For the text-containing cell, return its midpoint in [x, y] coordinate format. 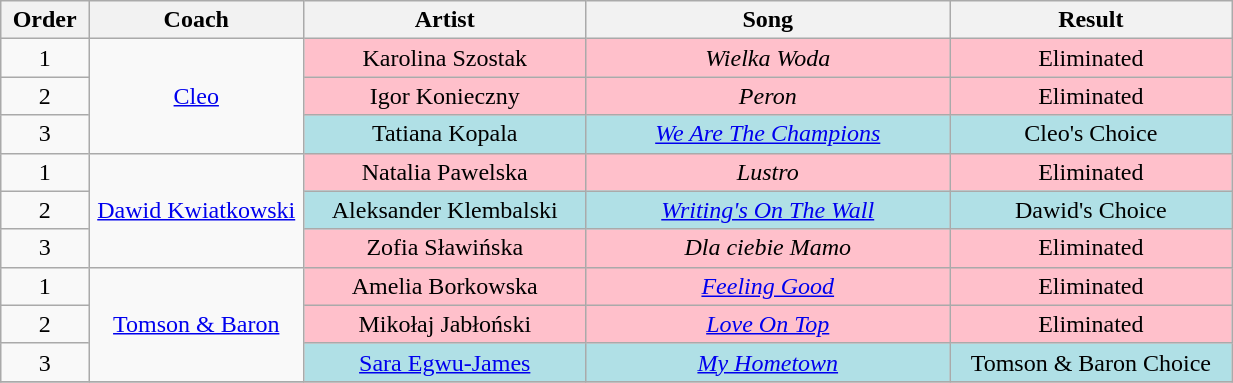
Feeling Good [768, 286]
Dla ciebie Mamo [768, 248]
Song [768, 20]
Lustro [768, 172]
We Are The Champions [768, 134]
Zofia Sławińska [445, 248]
Cleo [196, 96]
Natalia Pawelska [445, 172]
Tomson & Baron Choice [1091, 362]
Karolina Szostak [445, 58]
Love On Top [768, 324]
Amelia Borkowska [445, 286]
Dawid Kwiatkowski [196, 210]
Writing's On The Wall [768, 210]
Wielka Woda [768, 58]
Aleksander Klembalski [445, 210]
Sara Egwu-James [445, 362]
Tomson & Baron [196, 324]
My Hometown [768, 362]
Result [1091, 20]
Peron [768, 96]
Mikołaj Jabłoński [445, 324]
Igor Konieczny [445, 96]
Coach [196, 20]
Dawid's Choice [1091, 210]
Tatiana Kopala [445, 134]
Artist [445, 20]
Order [45, 20]
Cleo's Choice [1091, 134]
